Determine the [X, Y] coordinate at the center of the cell enclosing the given text.  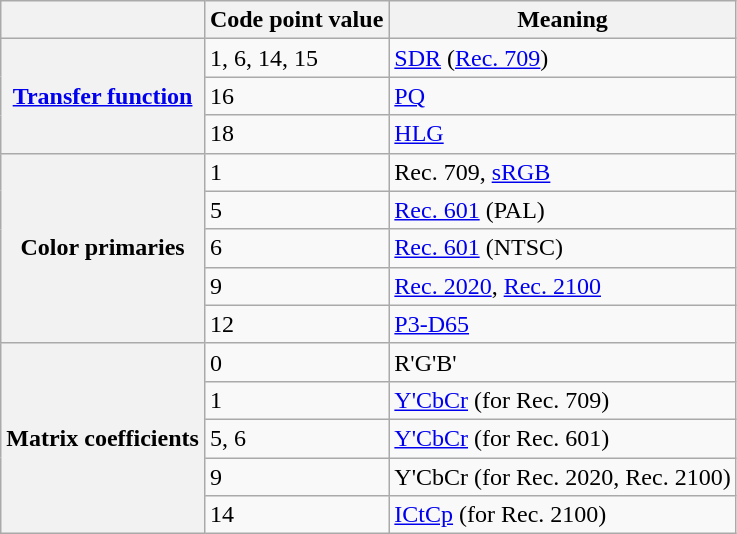
0 [296, 362]
Rec. 2020, Rec. 2100 [562, 286]
PQ [562, 96]
Meaning [562, 20]
Y'CbCr (for Rec. 2020, Rec. 2100) [562, 477]
Code point value [296, 20]
R'G'B' [562, 362]
Y'CbCr (for Rec. 709) [562, 400]
5, 6 [296, 438]
16 [296, 96]
ICtCp (for Rec. 2100) [562, 515]
Y'CbCr (for Rec. 601) [562, 438]
Rec. 601 (NTSC) [562, 248]
Matrix coefficients [103, 438]
14 [296, 515]
P3-D65 [562, 324]
Rec. 601 (PAL) [562, 210]
HLG [562, 134]
12 [296, 324]
Transfer function [103, 96]
SDR (Rec. 709) [562, 58]
5 [296, 210]
6 [296, 248]
18 [296, 134]
Rec. 709, sRGB [562, 172]
1, 6, 14, 15 [296, 58]
Color primaries [103, 248]
